Determine the (X, Y) coordinate at the center of the cell enclosing the given text.  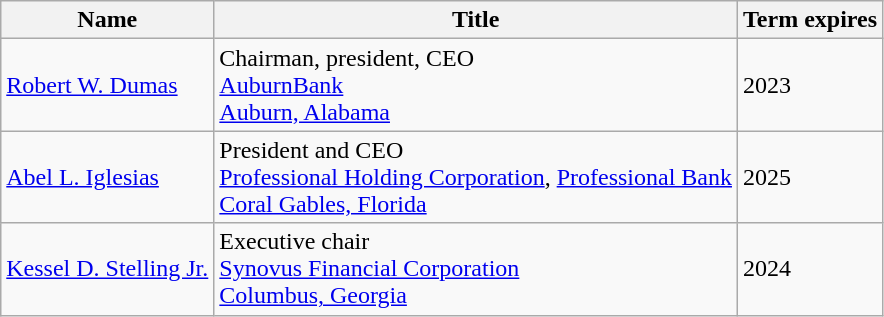
Abel L. Iglesias (108, 177)
2025 (810, 177)
Kessel D. Stelling Jr. (108, 269)
President and CEOProfessional Holding Corporation, Professional BankCoral Gables, Florida (476, 177)
Robert W. Dumas (108, 85)
Chairman, president, CEOAuburnBankAuburn, Alabama (476, 85)
Executive chairSynovus Financial CorporationColumbus, Georgia (476, 269)
Name (108, 20)
Title (476, 20)
2024 (810, 269)
2023 (810, 85)
Term expires (810, 20)
